Extract the (x, y) coordinate from the center of the cell holding the provided text.  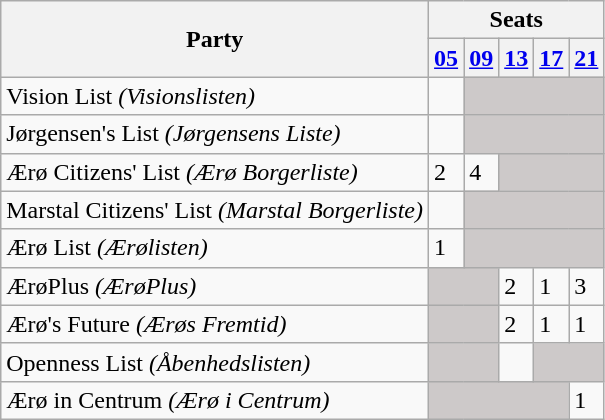
Party (215, 39)
3 (586, 286)
Ærø Citizens' List (Ærø Borgerliste) (215, 172)
Seats (516, 20)
Ærø in Centrum (Ærø i Centrum) (215, 400)
Marstal Citizens' List (Marstal Borgerliste) (215, 210)
4 (482, 172)
17 (552, 58)
Vision List (Visionslisten) (215, 96)
05 (446, 58)
21 (586, 58)
Jørgensen's List (Jørgensens Liste) (215, 134)
09 (482, 58)
13 (516, 58)
Ærø List (Ærølisten) (215, 248)
Ærø's Future (Ærøs Fremtid) (215, 324)
Openness List (Åbenhedslisten) (215, 362)
ÆrøPlus (ÆrøPlus) (215, 286)
